Detect which cell encompasses the target text, then output its [x, y] center coordinate. 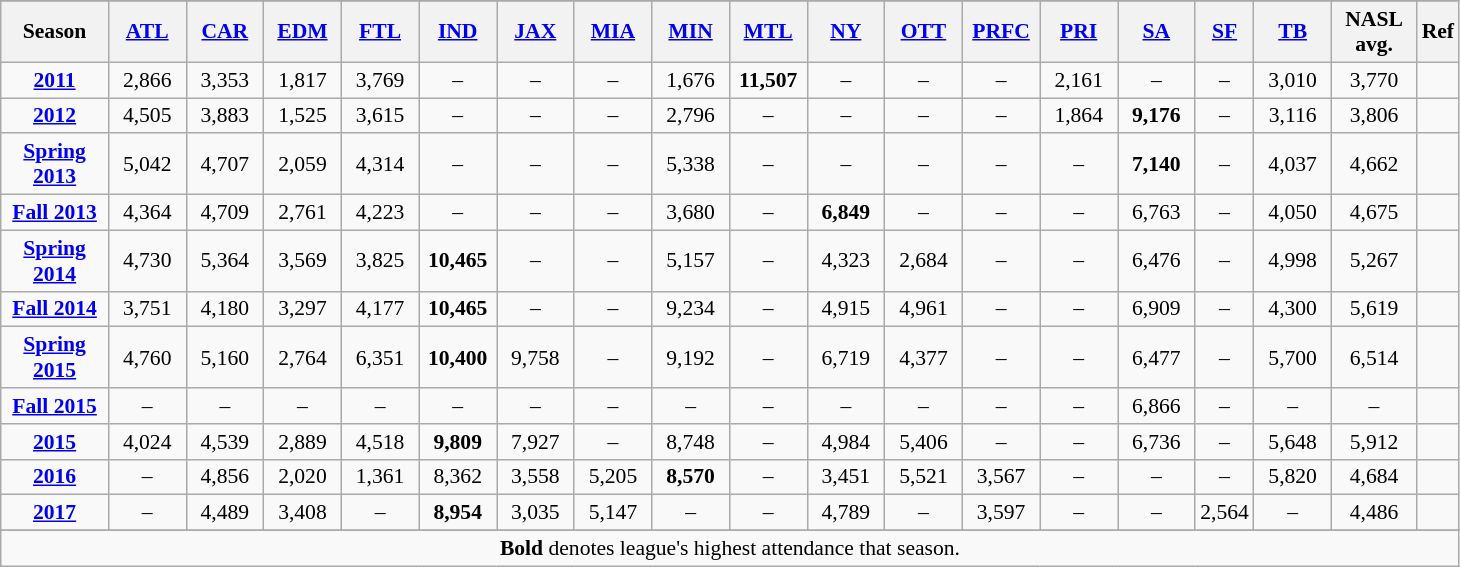
7,927 [535, 442]
3,680 [691, 213]
4,707 [225, 164]
6,909 [1157, 309]
FTL [380, 32]
2,020 [303, 477]
4,856 [225, 477]
5,619 [1374, 309]
2,059 [303, 164]
NASL avg. [1374, 32]
4,024 [147, 442]
4,539 [225, 442]
6,719 [846, 358]
NY [846, 32]
5,205 [613, 477]
5,338 [691, 164]
Bold denotes league's highest attendance that season. [730, 549]
11,507 [768, 80]
6,849 [846, 213]
Fall 2013 [55, 213]
CAR [225, 32]
4,323 [846, 260]
3,751 [147, 309]
4,789 [846, 513]
2,796 [691, 116]
5,147 [613, 513]
2,564 [1224, 513]
4,760 [147, 358]
3,569 [303, 260]
8,748 [691, 442]
5,160 [225, 358]
3,558 [535, 477]
1,361 [380, 477]
4,684 [1374, 477]
9,234 [691, 309]
3,297 [303, 309]
6,476 [1157, 260]
2,761 [303, 213]
SF [1224, 32]
9,192 [691, 358]
3,597 [1001, 513]
1,525 [303, 116]
5,820 [1293, 477]
8,954 [458, 513]
SA [1157, 32]
4,177 [380, 309]
JAX [535, 32]
5,157 [691, 260]
4,223 [380, 213]
7,140 [1157, 164]
PRFC [1001, 32]
3,010 [1293, 80]
Fall 2014 [55, 309]
MIN [691, 32]
MTL [768, 32]
3,825 [380, 260]
3,770 [1374, 80]
9,176 [1157, 116]
5,648 [1293, 442]
5,521 [924, 477]
6,763 [1157, 213]
6,351 [380, 358]
Ref [1438, 32]
5,912 [1374, 442]
3,769 [380, 80]
6,477 [1157, 358]
6,866 [1157, 406]
OTT [924, 32]
3,035 [535, 513]
4,050 [1293, 213]
4,300 [1293, 309]
2017 [55, 513]
9,809 [458, 442]
4,662 [1374, 164]
9,758 [535, 358]
IND [458, 32]
4,489 [225, 513]
MIA [613, 32]
2,161 [1079, 80]
Season [55, 32]
Spring 2014 [55, 260]
4,730 [147, 260]
4,037 [1293, 164]
Fall 2015 [55, 406]
ATL [147, 32]
3,806 [1374, 116]
4,364 [147, 213]
4,675 [1374, 213]
6,514 [1374, 358]
4,505 [147, 116]
1,864 [1079, 116]
4,998 [1293, 260]
4,486 [1374, 513]
4,709 [225, 213]
5,042 [147, 164]
4,314 [380, 164]
5,406 [924, 442]
8,570 [691, 477]
3,353 [225, 80]
5,364 [225, 260]
3,116 [1293, 116]
6,736 [1157, 442]
Spring 2013 [55, 164]
3,615 [380, 116]
5,700 [1293, 358]
4,180 [225, 309]
4,984 [846, 442]
3,883 [225, 116]
1,676 [691, 80]
2,889 [303, 442]
1,817 [303, 80]
PRI [1079, 32]
10,400 [458, 358]
2015 [55, 442]
4,377 [924, 358]
5,267 [1374, 260]
2,764 [303, 358]
4,518 [380, 442]
3,567 [1001, 477]
2,866 [147, 80]
2,684 [924, 260]
Spring 2015 [55, 358]
2016 [55, 477]
4,961 [924, 309]
4,915 [846, 309]
TB [1293, 32]
8,362 [458, 477]
3,408 [303, 513]
2012 [55, 116]
2011 [55, 80]
EDM [303, 32]
3,451 [846, 477]
